Determine the (x, y) coordinate at the center of the cell enclosing the given text.  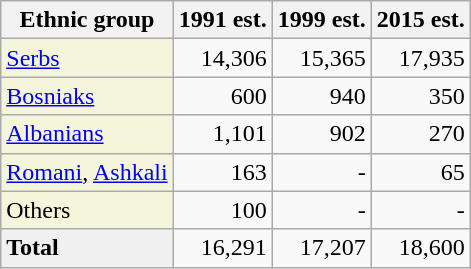
350 (420, 96)
1,101 (222, 134)
270 (420, 134)
Serbs (87, 58)
600 (222, 96)
Others (87, 210)
940 (322, 96)
14,306 (222, 58)
17,935 (420, 58)
18,600 (420, 248)
Total (87, 248)
902 (322, 134)
17,207 (322, 248)
2015 est. (420, 20)
Albanians (87, 134)
15,365 (322, 58)
100 (222, 210)
163 (222, 172)
Romani, Ashkali (87, 172)
16,291 (222, 248)
1991 est. (222, 20)
65 (420, 172)
Bosniaks (87, 96)
1999 est. (322, 20)
Ethnic group (87, 20)
